From the cell containing the given text, extract its center point as [x, y] coordinate. 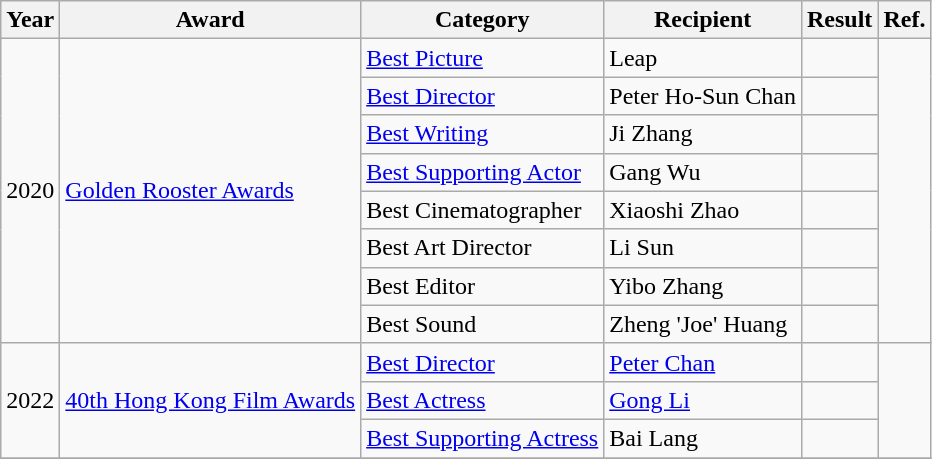
Best Editor [482, 286]
Golden Rooster Awards [210, 191]
Ji Zhang [703, 134]
Peter Ho-Sun Chan [703, 96]
Li Sun [703, 248]
Best Sound [482, 324]
Best Supporting Actress [482, 438]
Category [482, 20]
Gong Li [703, 400]
Year [30, 20]
2020 [30, 191]
2022 [30, 400]
Best Art Director [482, 248]
Best Actress [482, 400]
Best Supporting Actor [482, 172]
Recipient [703, 20]
Leap [703, 58]
Gang Wu [703, 172]
Xiaoshi Zhao [703, 210]
Bai Lang [703, 438]
40th Hong Kong Film Awards [210, 400]
Award [210, 20]
Best Writing [482, 134]
Yibo Zhang [703, 286]
Best Cinematographer [482, 210]
Best Picture [482, 58]
Zheng 'Joe' Huang [703, 324]
Peter Chan [703, 362]
Ref. [904, 20]
Result [839, 20]
